Provide the (X, Y) coordinate of the cell's center where the given text is located.  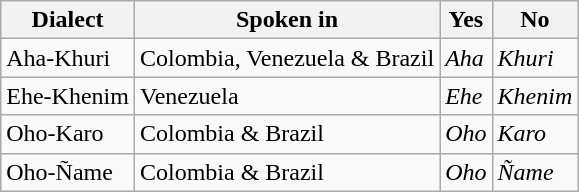
Khenim (535, 96)
Ehe-Khenim (68, 96)
Colombia, Venezuela & Brazil (286, 58)
Yes (466, 20)
No (535, 20)
Ehe (466, 96)
Oho-Karo (68, 134)
Karo (535, 134)
Aha (466, 58)
Ñame (535, 172)
Aha-Khuri (68, 58)
Khuri (535, 58)
Dialect (68, 20)
Oho-Ñame (68, 172)
Venezuela (286, 96)
Spoken in (286, 20)
